Find where the given text appears and provide that cell's center as (x, y) coordinate. 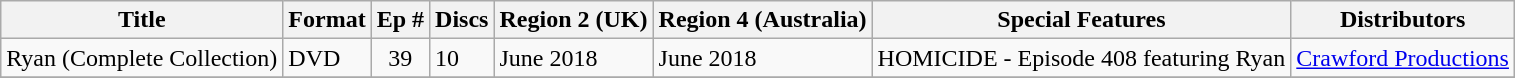
Region 4 (Australia) (762, 20)
Format (327, 20)
Discs (462, 20)
Crawford Productions (1403, 58)
Special Features (1082, 20)
39 (400, 58)
Title (142, 20)
Ryan (Complete Collection) (142, 58)
HOMICIDE - Episode 408 featuring Ryan (1082, 58)
Distributors (1403, 20)
10 (462, 58)
Ep # (400, 20)
DVD (327, 58)
Region 2 (UK) (574, 20)
